Locate the cell with the specified text and output its [x, y] center coordinate. 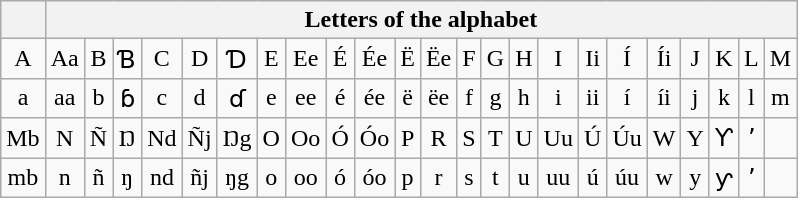
I [558, 59]
Ée [374, 59]
íi [664, 98]
A [23, 59]
Ëe [438, 59]
ɗ [237, 98]
ŋg [237, 178]
i [558, 98]
D [200, 59]
Ŋ [128, 138]
Ñj [200, 138]
K [724, 59]
Oo [305, 138]
Ɗ [237, 59]
l [751, 98]
c [162, 98]
Ú [592, 138]
ee [305, 98]
U [524, 138]
g [495, 98]
G [495, 59]
ii [592, 98]
ñ [98, 178]
F [469, 59]
S [469, 138]
ëe [438, 98]
M [780, 59]
Mb [23, 138]
p [408, 178]
uu [558, 178]
ú [592, 178]
r [438, 178]
E [271, 59]
ŋ [128, 178]
Óo [374, 138]
W [664, 138]
oo [305, 178]
ƴ [724, 178]
H [524, 59]
f [469, 98]
m [780, 98]
B [98, 59]
O [271, 138]
j [695, 98]
Ƴ [724, 138]
s [469, 178]
Nd [162, 138]
a [23, 98]
ñj [200, 178]
mb [23, 178]
Ó [340, 138]
ë [408, 98]
Ŋg [237, 138]
É [340, 59]
e [271, 98]
Úu [627, 138]
í [627, 98]
u [524, 178]
J [695, 59]
Y [695, 138]
aa [64, 98]
N [64, 138]
C [162, 59]
Ɓ [128, 59]
nd [162, 178]
d [200, 98]
o [271, 178]
ɓ [128, 98]
Letters of the alphabet [420, 20]
óo [374, 178]
Ë [408, 59]
Ñ [98, 138]
R [438, 138]
é [340, 98]
k [724, 98]
Íi [664, 59]
Ii [592, 59]
Aa [64, 59]
t [495, 178]
w [664, 178]
L [751, 59]
b [98, 98]
ó [340, 178]
Ee [305, 59]
P [408, 138]
h [524, 98]
T [495, 138]
ée [374, 98]
y [695, 178]
Í [627, 59]
n [64, 178]
úu [627, 178]
Uu [558, 138]
